For the text-containing cell, return its midpoint in (x, y) coordinate format. 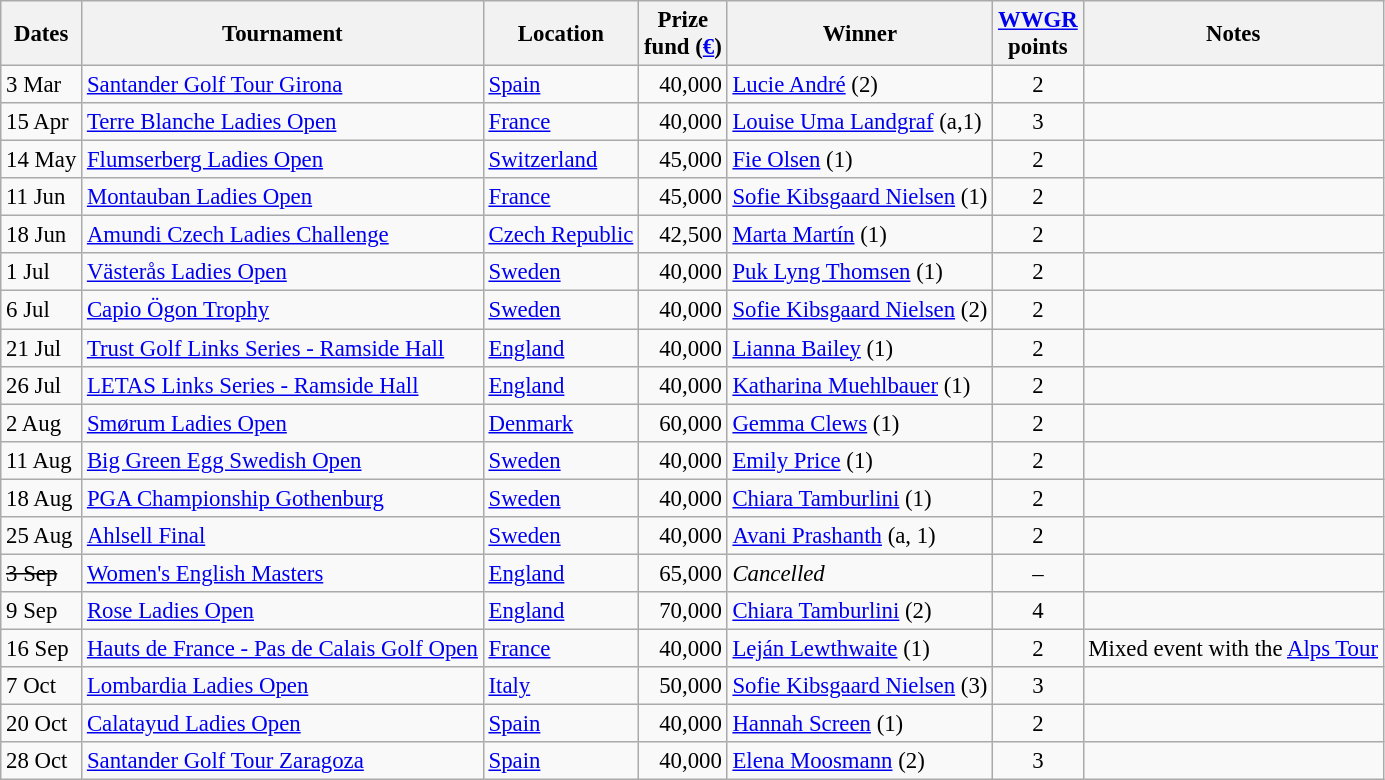
Hauts de France - Pas de Calais Golf Open (283, 648)
16 Sep (42, 648)
2 Aug (42, 423)
Dates (42, 34)
Flumserberg Ladies Open (283, 160)
Czech Republic (560, 235)
– (1038, 573)
Tournament (283, 34)
Denmark (560, 423)
28 Oct (42, 761)
65,000 (683, 573)
Big Green Egg Swedish Open (283, 460)
Sofie Kibsgaard Nielsen (3) (860, 686)
Marta Martín (1) (860, 235)
70,000 (683, 611)
Fie Olsen (1) (860, 160)
PGA Championship Gothenburg (283, 498)
Trust Golf Links Series - Ramside Hall (283, 348)
Louise Uma Landgraf (a,1) (860, 122)
Elena Moosmann (2) (860, 761)
Winner (860, 34)
Chiara Tamburlini (1) (860, 498)
6 Jul (42, 310)
Santander Golf Tour Girona (283, 85)
Sofie Kibsgaard Nielsen (2) (860, 310)
Emily Price (1) (860, 460)
11 Aug (42, 460)
LETAS Links Series - Ramside Hall (283, 385)
Terre Blanche Ladies Open (283, 122)
Mixed event with the Alps Tour (1233, 648)
Leján Lewthwaite (1) (860, 648)
11 Jun (42, 197)
Västerås Ladies Open (283, 273)
Santander Golf Tour Zaragoza (283, 761)
Rose Ladies Open (283, 611)
Montauban Ladies Open (283, 197)
42,500 (683, 235)
Hannah Screen (1) (860, 724)
Prizefund (€) (683, 34)
Puk Lyng Thomsen (1) (860, 273)
7 Oct (42, 686)
Ahlsell Final (283, 536)
26 Jul (42, 385)
18 Aug (42, 498)
25 Aug (42, 536)
Lombardia Ladies Open (283, 686)
Calatayud Ladies Open (283, 724)
Chiara Tamburlini (2) (860, 611)
Avani Prashanth (a, 1) (860, 536)
Katharina Muehlbauer (1) (860, 385)
Cancelled (860, 573)
Smørum Ladies Open (283, 423)
14 May (42, 160)
15 Apr (42, 122)
Women's English Masters (283, 573)
Notes (1233, 34)
18 Jun (42, 235)
Lianna Bailey (1) (860, 348)
Amundi Czech Ladies Challenge (283, 235)
Gemma Clews (1) (860, 423)
Capio Ögon Trophy (283, 310)
21 Jul (42, 348)
20 Oct (42, 724)
Italy (560, 686)
Sofie Kibsgaard Nielsen (1) (860, 197)
50,000 (683, 686)
4 (1038, 611)
WWGRpoints (1038, 34)
9 Sep (42, 611)
Lucie André (2) (860, 85)
Location (560, 34)
3 Mar (42, 85)
60,000 (683, 423)
Switzerland (560, 160)
1 Jul (42, 273)
3 Sep (42, 573)
